Find where the given text appears and provide that cell's center as (x, y) coordinate. 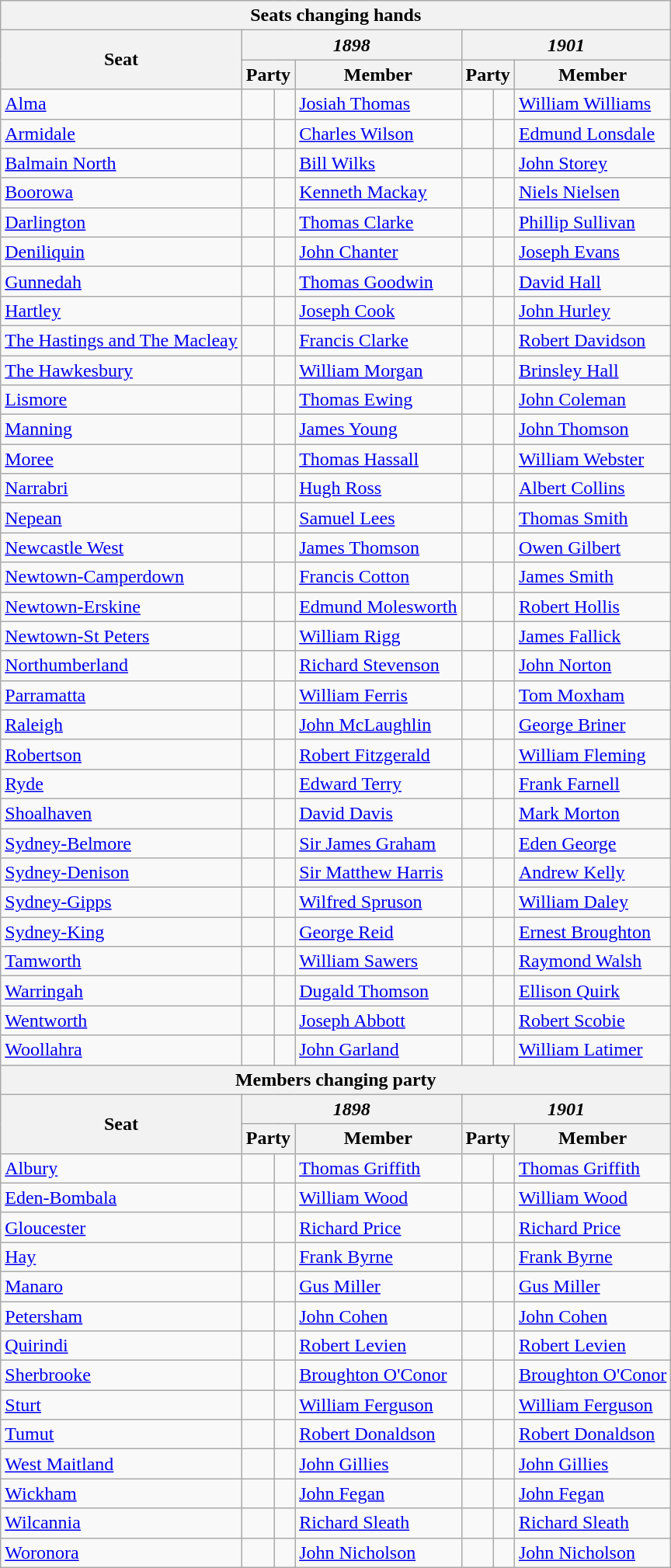
Gunnedah (121, 281)
William Ferris (378, 695)
Tom Moxham (592, 695)
John Storey (592, 163)
Newcastle West (121, 548)
Edmund Molesworth (378, 607)
David Hall (592, 281)
George Briner (592, 725)
Sydney-Denison (121, 873)
Thomas Clarke (378, 222)
John Norton (592, 666)
Gloucester (121, 1227)
Raymond Walsh (592, 961)
Moree (121, 459)
Francis Cotton (378, 577)
John Coleman (592, 400)
Albert Collins (592, 488)
Sydney-Gipps (121, 902)
Niels Nielsen (592, 193)
Eden George (592, 843)
Dugald Thomson (378, 991)
Sturt (121, 1405)
Mark Morton (592, 813)
Albury (121, 1168)
Wickham (121, 1493)
John Hurley (592, 311)
John Garland (378, 1050)
Edward Terry (378, 784)
Wilfred Spruson (378, 902)
Richard Stevenson (378, 666)
West Maitland (121, 1464)
Wilcannia (121, 1523)
Thomas Goodwin (378, 281)
Hugh Ross (378, 488)
Seats changing hands (335, 16)
Raleigh (121, 725)
Robert Fitzgerald (378, 754)
William Morgan (378, 370)
Charles Wilson (378, 134)
Owen Gilbert (592, 548)
Sydney-Belmore (121, 843)
Ryde (121, 784)
Francis Clarke (378, 340)
Brinsley Hall (592, 370)
Joseph Abbott (378, 1020)
Robert Scobie (592, 1020)
Sir James Graham (378, 843)
Bill Wilks (378, 163)
Boorowa (121, 193)
Members changing party (335, 1080)
Josiah Thomas (378, 104)
John Thomson (592, 429)
Robertson (121, 754)
John Chanter (378, 252)
Tamworth (121, 961)
James Thomson (378, 548)
William Williams (592, 104)
Newtown-St Peters (121, 636)
Lismore (121, 400)
Deniliquin (121, 252)
David Davis (378, 813)
Manning (121, 429)
Robert Hollis (592, 607)
John McLaughlin (378, 725)
Nepean (121, 518)
William Rigg (378, 636)
Armidale (121, 134)
The Hawkesbury (121, 370)
Sir Matthew Harris (378, 873)
Thomas Ewing (378, 400)
William Sawers (378, 961)
Quirindi (121, 1346)
Kenneth Mackay (378, 193)
Shoalhaven (121, 813)
William Webster (592, 459)
Narrabri (121, 488)
James Smith (592, 577)
Northumberland (121, 666)
James Fallick (592, 636)
Eden-Bombala (121, 1198)
Phillip Sullivan (592, 222)
Edmund Lonsdale (592, 134)
George Reid (378, 932)
The Hastings and The Macleay (121, 340)
Thomas Hassall (378, 459)
Tumut (121, 1434)
Robert Davidson (592, 340)
Andrew Kelly (592, 873)
Alma (121, 104)
William Daley (592, 902)
Hartley (121, 311)
Warringah (121, 991)
William Fleming (592, 754)
Sydney-King (121, 932)
Manaro (121, 1286)
Petersham (121, 1316)
William Latimer (592, 1050)
James Young (378, 429)
Thomas Smith (592, 518)
Parramatta (121, 695)
Joseph Cook (378, 311)
Woollahra (121, 1050)
Woronora (121, 1552)
Hay (121, 1257)
Newtown-Erskine (121, 607)
Samuel Lees (378, 518)
Ellison Quirk (592, 991)
Wentworth (121, 1020)
Frank Farnell (592, 784)
Balmain North (121, 163)
Sherbrooke (121, 1375)
Newtown-Camperdown (121, 577)
Joseph Evans (592, 252)
Darlington (121, 222)
Ernest Broughton (592, 932)
